Scan for the cell matching the given text and deliver its (X, Y) coordinate at center. 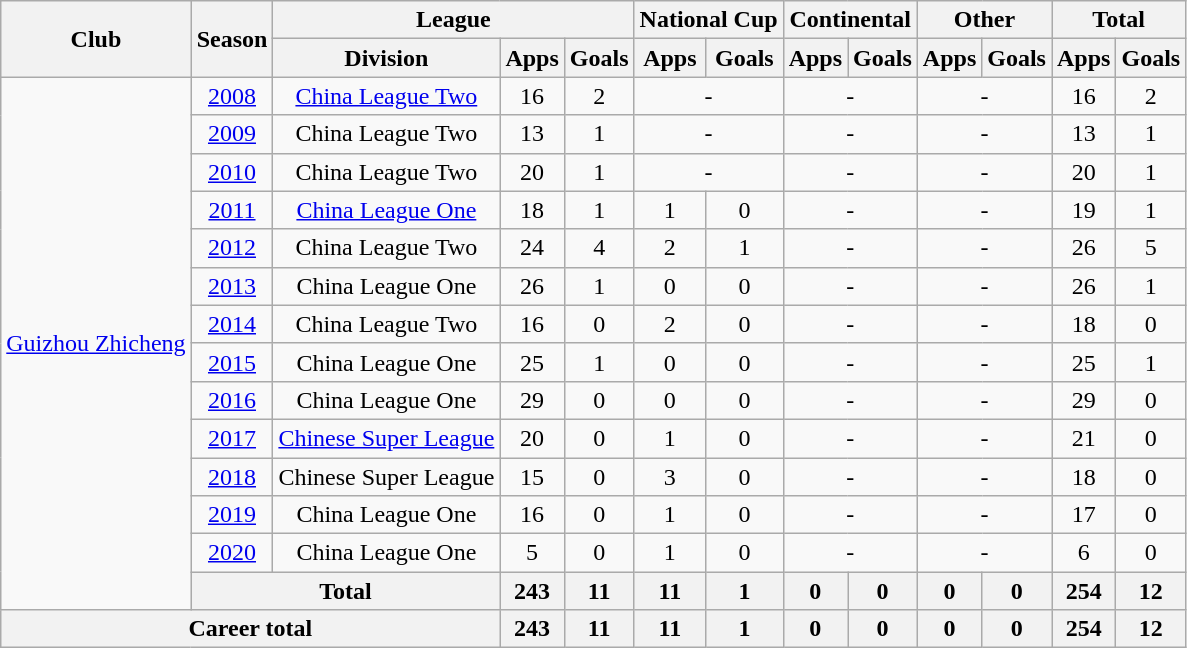
2019 (232, 515)
Career total (250, 629)
4 (599, 248)
17 (1084, 515)
21 (1084, 438)
Division (386, 58)
2018 (232, 477)
2013 (232, 286)
Club (96, 39)
6 (1084, 553)
2011 (232, 210)
2008 (232, 96)
National Cup (708, 20)
19 (1084, 210)
2009 (232, 134)
24 (532, 248)
2017 (232, 438)
2015 (232, 362)
3 (670, 477)
Other (984, 20)
League (454, 20)
2012 (232, 248)
Guizhou Zhicheng (96, 344)
2010 (232, 172)
15 (532, 477)
2020 (232, 553)
2014 (232, 324)
Continental (850, 20)
2016 (232, 400)
Season (232, 39)
